Detect which cell encompasses the target text, then output its (X, Y) center coordinate. 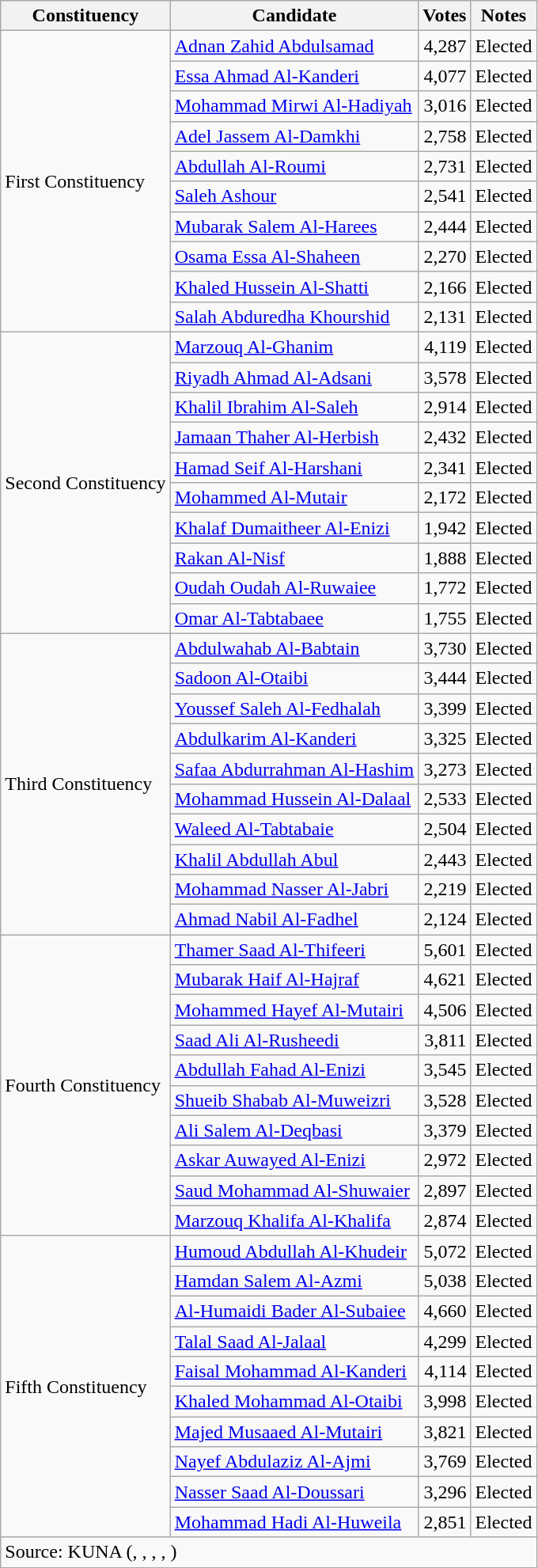
Mubarak Salem Al-Harees (294, 226)
Saleh Ashour (294, 196)
Omar Al-Tabtabaee (294, 618)
2,124 (445, 920)
2,270 (445, 256)
3,379 (445, 1130)
Abdulkarim Al-Kanderi (294, 738)
Mohammad Hussein Al-Dalaal (294, 799)
Safaa Abdurrahman Al-Hashim (294, 769)
Constituency (85, 16)
Khaled Mohammad Al-Otaibi (294, 1402)
Saad Ali Al-Rusheedi (294, 1040)
Candidate (294, 16)
Riyadh Ahmad Al-Adsani (294, 378)
3,545 (445, 1070)
Abdulwahab Al-Babtain (294, 648)
4,660 (445, 1311)
2,166 (445, 287)
Mohammed Al-Mutair (294, 498)
2,914 (445, 408)
Source: KUNA (, , , , ) (269, 1552)
4,287 (445, 46)
2,172 (445, 498)
5,072 (445, 1251)
Fourth Constituency (85, 1086)
2,874 (445, 1221)
Shueib Shabab Al-Muweizri (294, 1100)
Adel Jassem Al-Damkhi (294, 136)
Khalaf Dumaitheer Al-Enizi (294, 528)
1,755 (445, 618)
Khaled Hussein Al-Shatti (294, 287)
2,341 (445, 468)
Majed Musaaed Al-Mutairi (294, 1432)
2,131 (445, 317)
Mohammad Nasser Al-Jabri (294, 890)
Talal Saad Al-Jalaal (294, 1342)
1,888 (445, 558)
2,897 (445, 1190)
Votes (445, 16)
3,998 (445, 1402)
Faisal Mohammad Al-Kanderi (294, 1372)
Askar Auwayed Al-Enizi (294, 1160)
Hamad Seif Al-Harshani (294, 468)
2,731 (445, 166)
Third Constituency (85, 784)
3,016 (445, 106)
Ahmad Nabil Al-Fadhel (294, 920)
Essa Ahmad Al-Kanderi (294, 76)
4,506 (445, 1010)
Waleed Al-Tabtabaie (294, 829)
5,038 (445, 1281)
3,769 (445, 1462)
Hamdan Salem Al-Azmi (294, 1281)
4,114 (445, 1372)
Jamaan Thaher Al-Herbish (294, 438)
Nasser Saad Al-Doussari (294, 1492)
Abdullah Fahad Al-Enizi (294, 1070)
Abdullah Al-Roumi (294, 166)
Thamer Saad Al-Thifeeri (294, 950)
Humoud Abdullah Al-Khudeir (294, 1251)
Khalil Abdullah Abul (294, 859)
Notes (503, 16)
Salah Abduredha Khourshid (294, 317)
Khalil Ibrahim Al-Saleh (294, 408)
3,811 (445, 1040)
2,758 (445, 136)
2,219 (445, 890)
1,772 (445, 588)
2,972 (445, 1160)
Saud Mohammad Al-Shuwaier (294, 1190)
4,077 (445, 76)
Mohammed Hayef Al-Mutairi (294, 1010)
1,942 (445, 528)
4,119 (445, 347)
Nayef Abdulaziz Al-Ajmi (294, 1462)
Ali Salem Al-Deqbasi (294, 1130)
3,296 (445, 1492)
3,444 (445, 678)
3,528 (445, 1100)
3,325 (445, 738)
Adnan Zahid Abdulsamad (294, 46)
2,444 (445, 226)
2,432 (445, 438)
2,504 (445, 829)
Oudah Oudah Al-Ruwaiee (294, 588)
5,601 (445, 950)
3,578 (445, 378)
Marzouq Khalifa Al-Khalifa (294, 1221)
Sadoon Al-Otaibi (294, 678)
Youssef Saleh Al-Fedhalah (294, 708)
Mohammad Hadi Al-Huweila (294, 1522)
3,730 (445, 648)
4,621 (445, 980)
Mubarak Haif Al-Hajraf (294, 980)
2,533 (445, 799)
Second Constituency (85, 483)
Osama Essa Al-Shaheen (294, 256)
Marzouq Al-Ghanim (294, 347)
Rakan Al-Nisf (294, 558)
2,443 (445, 859)
Fifth Constituency (85, 1387)
3,273 (445, 769)
First Constituency (85, 182)
Al-Humaidi Bader Al-Subaiee (294, 1311)
3,821 (445, 1432)
3,399 (445, 708)
2,851 (445, 1522)
4,299 (445, 1342)
2,541 (445, 196)
Mohammad Mirwi Al-Hadiyah (294, 106)
